Scan for the cell matching the given text and deliver its [X, Y] coordinate at center. 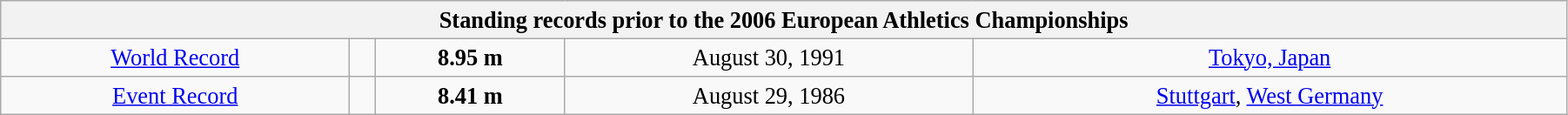
Event Record [176, 95]
8.95 m [470, 57]
August 30, 1991 [769, 57]
Tokyo, Japan [1270, 57]
World Record [176, 57]
August 29, 1986 [769, 95]
Standing records prior to the 2006 European Athletics Championships [784, 19]
Stuttgart, West Germany [1270, 95]
8.41 m [470, 95]
